Identify which cell holds the provided text, then report its (X, Y) central coordinate. 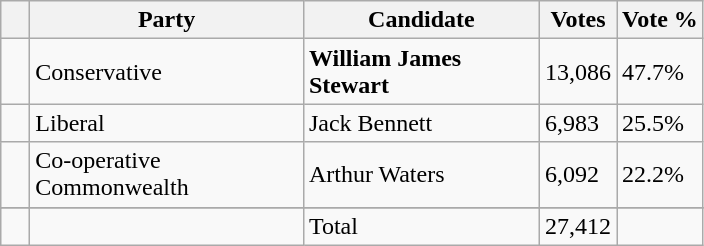
6,983 (578, 123)
13,086 (578, 72)
Jack Bennett (421, 123)
47.7% (660, 72)
Arthur Waters (421, 174)
27,412 (578, 226)
Votes (578, 20)
22.2% (660, 174)
6,092 (578, 174)
Vote % (660, 20)
Conservative (167, 72)
Total (421, 226)
Liberal (167, 123)
William James Stewart (421, 72)
Co-operative Commonwealth (167, 174)
Candidate (421, 20)
Party (167, 20)
25.5% (660, 123)
